Find where the given text appears and provide that cell's center as [X, Y] coordinate. 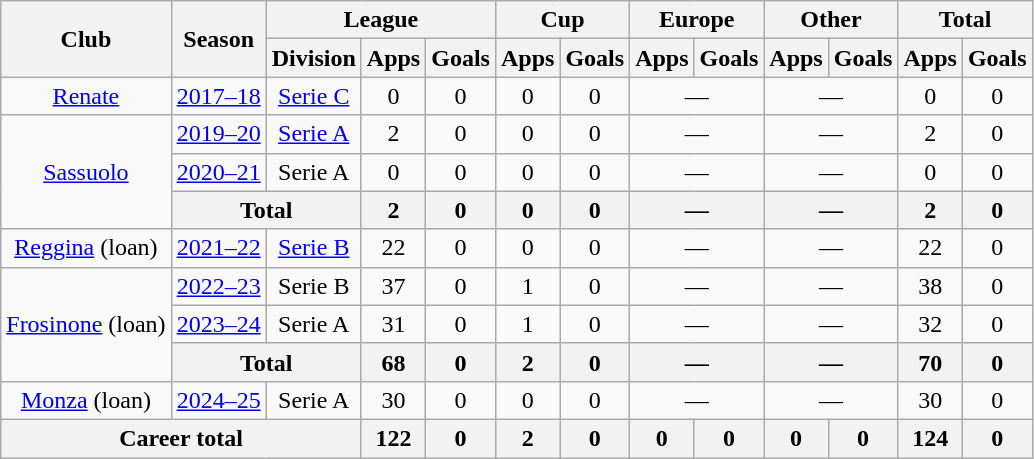
Club [86, 39]
League [380, 20]
38 [930, 286]
37 [393, 286]
31 [393, 324]
Career total [182, 438]
70 [930, 362]
122 [393, 438]
2021–22 [218, 248]
Other [831, 20]
Sassuolo [86, 172]
Monza (loan) [86, 400]
2020–21 [218, 172]
2024–25 [218, 400]
68 [393, 362]
Frosinone (loan) [86, 324]
2019–20 [218, 134]
124 [930, 438]
Division [314, 58]
Reggina (loan) [86, 248]
32 [930, 324]
2017–18 [218, 96]
Europe [697, 20]
2022–23 [218, 286]
Season [218, 39]
2023–24 [218, 324]
Renate [86, 96]
Serie C [314, 96]
Cup [562, 20]
